Locate the cell with the specified text and output its [X, Y] center coordinate. 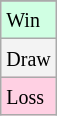
Loss [28, 96]
Draw [28, 58]
Win [28, 20]
